Locate the cell with the specified text and output its [x, y] center coordinate. 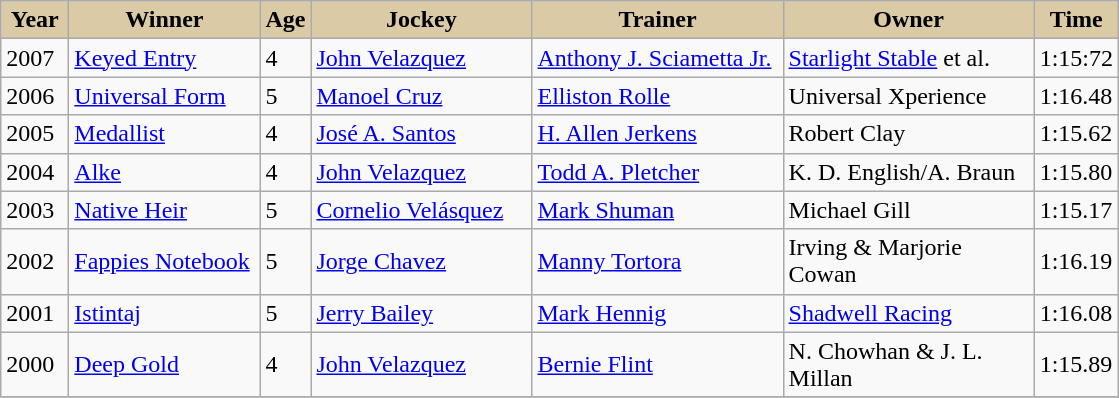
Anthony J. Sciametta Jr. [658, 58]
Manoel Cruz [422, 96]
Time [1076, 20]
Year [35, 20]
Trainer [658, 20]
1:15.62 [1076, 134]
2002 [35, 262]
1:16.48 [1076, 96]
Bernie Flint [658, 364]
Owner [908, 20]
Mark Hennig [658, 313]
Shadwell Racing [908, 313]
1:15.17 [1076, 210]
Universal Form [164, 96]
Manny Tortora [658, 262]
Starlight Stable et al. [908, 58]
Jorge Chavez [422, 262]
Robert Clay [908, 134]
Michael Gill [908, 210]
1:16.19 [1076, 262]
K. D. English/A. Braun [908, 172]
Universal Xperience [908, 96]
Age [286, 20]
H. Allen Jerkens [658, 134]
Elliston Rolle [658, 96]
Keyed Entry [164, 58]
Istintaj [164, 313]
2006 [35, 96]
1:15.80 [1076, 172]
Mark Shuman [658, 210]
Jerry Bailey [422, 313]
2004 [35, 172]
Todd A. Pletcher [658, 172]
2005 [35, 134]
N. Chowhan & J. L. Millan [908, 364]
2003 [35, 210]
1:15:72 [1076, 58]
Medallist [164, 134]
Jockey [422, 20]
Native Heir [164, 210]
2007 [35, 58]
José A. Santos [422, 134]
Winner [164, 20]
2001 [35, 313]
2000 [35, 364]
Alke [164, 172]
Irving & Marjorie Cowan [908, 262]
Cornelio Velásquez [422, 210]
1:15.89 [1076, 364]
1:16.08 [1076, 313]
Fappies Notebook [164, 262]
Deep Gold [164, 364]
